Return the (x, y) coordinate for the center point of the cell that contains the specified text.  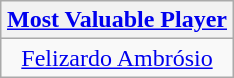
Most Valuable Player (116, 20)
Felizardo Ambrósio (116, 58)
